Locate the cell with the specified text and output its (x, y) center coordinate. 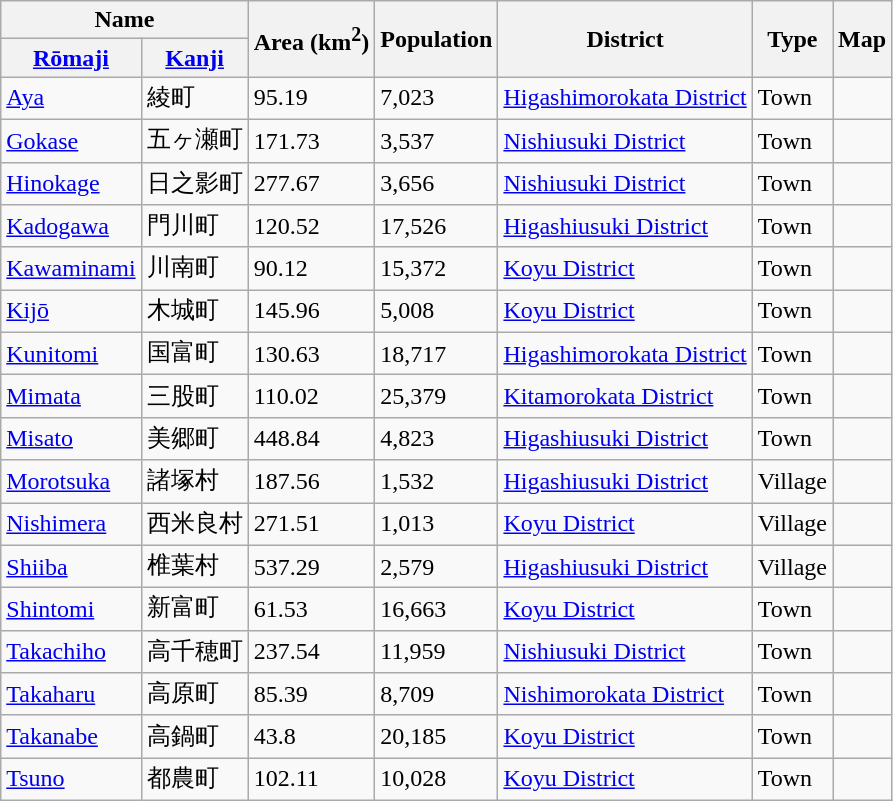
Takaharu (71, 694)
120.52 (312, 226)
7,023 (436, 98)
Tsuno (71, 780)
Kijō (71, 312)
25,379 (436, 396)
Hinokage (71, 184)
1,532 (436, 482)
4,823 (436, 438)
椎葉村 (194, 566)
3,537 (436, 140)
木城町 (194, 312)
高千穂町 (194, 652)
Kunitomi (71, 354)
Shintomi (71, 610)
448.84 (312, 438)
高原町 (194, 694)
美郷町 (194, 438)
187.56 (312, 482)
Kadogawa (71, 226)
Nishimorokata District (625, 694)
5,008 (436, 312)
Shiiba (71, 566)
17,526 (436, 226)
川南町 (194, 268)
18,717 (436, 354)
国富町 (194, 354)
諸塚村 (194, 482)
Map (862, 39)
Aya (71, 98)
Kanji (194, 58)
Nishimera (71, 524)
10,028 (436, 780)
1,013 (436, 524)
新富町 (194, 610)
271.51 (312, 524)
8,709 (436, 694)
3,656 (436, 184)
Type (792, 39)
Gokase (71, 140)
Takanabe (71, 736)
Population (436, 39)
Takachiho (71, 652)
都農町 (194, 780)
90.12 (312, 268)
日之影町 (194, 184)
Name (124, 20)
15,372 (436, 268)
2,579 (436, 566)
Kitamorokata District (625, 396)
Misato (71, 438)
20,185 (436, 736)
Rōmaji (71, 58)
綾町 (194, 98)
61.53 (312, 610)
130.63 (312, 354)
Mimata (71, 396)
43.8 (312, 736)
537.29 (312, 566)
高鍋町 (194, 736)
門川町 (194, 226)
145.96 (312, 312)
171.73 (312, 140)
Area (km2) (312, 39)
西米良村 (194, 524)
85.39 (312, 694)
277.67 (312, 184)
三股町 (194, 396)
110.02 (312, 396)
Kawaminami (71, 268)
95.19 (312, 98)
District (625, 39)
五ヶ瀬町 (194, 140)
102.11 (312, 780)
11,959 (436, 652)
Morotsuka (71, 482)
16,663 (436, 610)
237.54 (312, 652)
